Identify which cell holds the provided text, then report its [X, Y] central coordinate. 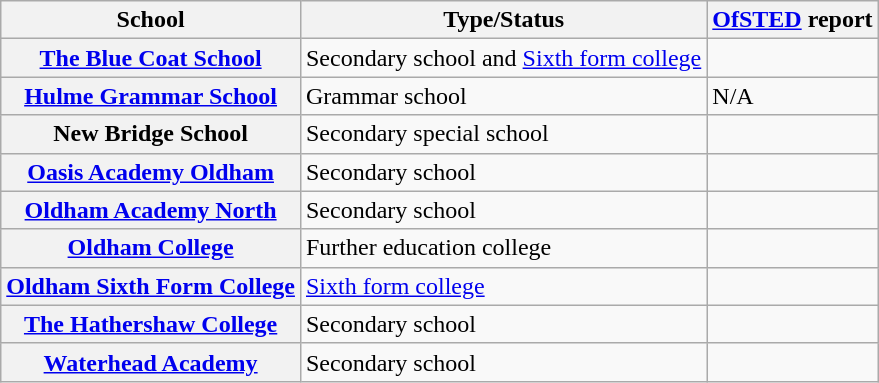
Hulme Grammar School [151, 96]
Further education college [503, 248]
The Hathershaw College [151, 324]
School [151, 20]
Secondary school and Sixth form college [503, 58]
Type/Status [503, 20]
Oldham College [151, 248]
Secondary special school [503, 134]
Oldham Sixth Form College [151, 286]
Sixth form college [503, 286]
New Bridge School [151, 134]
Oasis Academy Oldham [151, 172]
Grammar school [503, 96]
OfSTED report [792, 20]
The Blue Coat School [151, 58]
Waterhead Academy [151, 362]
Oldham Academy North [151, 210]
N/A [792, 96]
